Search for the cell housing the specified text and yield its [x, y] center coordinate. 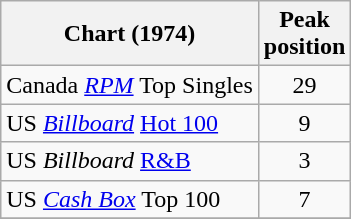
Canada RPM Top Singles [130, 85]
Peakposition [304, 34]
Chart (1974) [130, 34]
9 [304, 123]
US Billboard R&B [130, 161]
29 [304, 85]
3 [304, 161]
US Billboard Hot 100 [130, 123]
US Cash Box Top 100 [130, 199]
7 [304, 199]
